Provide the [X, Y] coordinate of the cell's center where the given text is located.  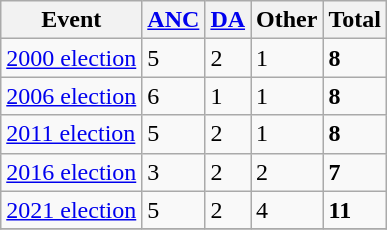
Total [355, 20]
Other [287, 20]
2000 election [72, 58]
3 [174, 172]
ANC [174, 20]
4 [287, 210]
2006 election [72, 96]
2021 election [72, 210]
2016 election [72, 172]
6 [174, 96]
7 [355, 172]
2011 election [72, 134]
11 [355, 210]
DA [228, 20]
Event [72, 20]
